From the cell containing the given text, extract its center point as (X, Y) coordinate. 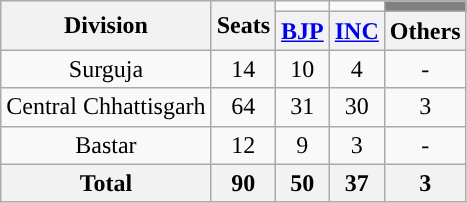
Total (106, 183)
BJP (303, 31)
Others (425, 31)
37 (356, 183)
INC (356, 31)
12 (243, 145)
Surguja (106, 69)
Bastar (106, 145)
Central Chhattisgarh (106, 107)
30 (356, 107)
90 (243, 183)
31 (303, 107)
Seats (243, 26)
4 (356, 69)
Division (106, 26)
10 (303, 69)
50 (303, 183)
9 (303, 145)
64 (243, 107)
14 (243, 69)
